From the cell containing the given text, extract its center point as [x, y] coordinate. 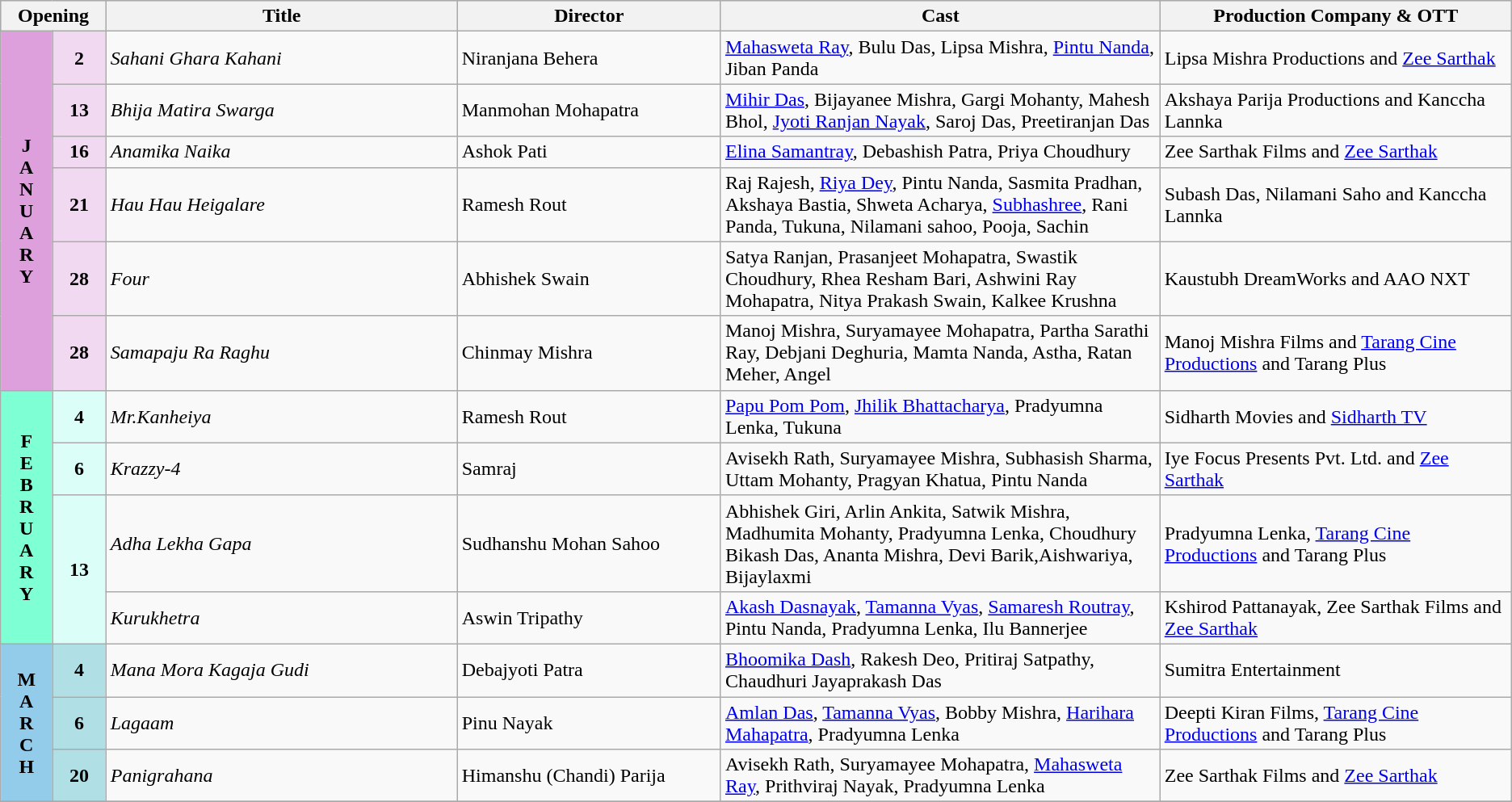
Raj Rajesh, Riya Dey, Pintu Nanda, Sasmita Pradhan, Akshaya Bastia, Shweta Acharya, Subhashree, Rani Panda, Tukuna, Nilamani sahoo, Pooja, Sachin [940, 204]
Pradyumna Lenka, Tarang Cine Productions and Tarang Plus [1336, 543]
Akshaya Parija Productions and Kanccha Lannka [1336, 110]
Chinmay Mishra [589, 353]
Kurukhetra [281, 617]
20 [79, 775]
Bhija Matira Swarga [281, 110]
Mr.Kanheiya [281, 417]
Abhishek Swain [589, 279]
FEBRUARY [27, 517]
16 [79, 152]
Mihir Das, Bijayanee Mishra, Gargi Mohanty, Mahesh Bhol, Jyoti Ranjan Nayak, Saroj Das, Preetiranjan Das [940, 110]
Manoj Mishra, Suryamayee Mohapatra, Partha Sarathi Ray, Debjani Deghuria, Mamta Nanda, Astha, Ratan Meher, Angel [940, 353]
Hau Hau Heigalare [281, 204]
Adha Lekha Gapa [281, 543]
Samapaju Ra Raghu [281, 353]
Lagaam [281, 722]
Avisekh Rath, Suryamayee Mohapatra, Mahasweta Ray, Prithviraj Nayak, Pradyumna Lenka [940, 775]
Sahani Ghara Kahani [281, 58]
Samraj [589, 468]
Kshirod Pattanayak, Zee Sarthak Films and Zee Sarthak [1336, 617]
Cast [940, 16]
Deepti Kiran Films, Tarang Cine Productions and Tarang Plus [1336, 722]
Akash Dasnayak, Tamanna Vyas, Samaresh Routray, Pintu Nanda, Pradyumna Lenka, Ilu Bannerjee [940, 617]
Ashok Pati [589, 152]
Sidharth Movies and Sidharth TV [1336, 417]
Pinu Nayak [589, 722]
Himanshu (Chandi) Parija [589, 775]
Panigrahana [281, 775]
Lipsa Mishra Productions and Zee Sarthak [1336, 58]
Sudhanshu Mohan Sahoo [589, 543]
Opening [53, 16]
Director [589, 16]
Amlan Das, Tamanna Vyas, Bobby Mishra, Harihara Mahapatra, Pradyumna Lenka [940, 722]
Sumitra Entertainment [1336, 670]
Krazzy-4 [281, 468]
Mahasweta Ray, Bulu Das, Lipsa Mishra, Pintu Nanda, Jiban Panda [940, 58]
Anamika Naika [281, 152]
Elina Samantray, Debashish Patra, Priya Choudhury [940, 152]
Bhoomika Dash, Rakesh Deo, Pritiraj Satpathy, Chaudhuri Jayaprakash Das [940, 670]
Avisekh Rath, Suryamayee Mishra, Subhasish Sharma, Uttam Mohanty, Pragyan Khatua, Pintu Nanda [940, 468]
JANUARY [27, 211]
Kaustubh DreamWorks and AAO NXT [1336, 279]
Iye Focus Presents Pvt. Ltd. and Zee Sarthak [1336, 468]
Manoj Mishra Films and Tarang Cine Productions and Tarang Plus [1336, 353]
Production Company & OTT [1336, 16]
2 [79, 58]
Aswin Tripathy [589, 617]
Satya Ranjan, Prasanjeet Mohapatra, Swastik Choudhury, Rhea Resham Bari, Ashwini Ray Mohapatra, Nitya Prakash Swain, Kalkee Krushna [940, 279]
Manmohan Mohapatra [589, 110]
Mana Mora Kagaja Gudi [281, 670]
Papu Pom Pom, Jhilik Bhattacharya, Pradyumna Lenka, Tukuna [940, 417]
MARCH [27, 722]
Four [281, 279]
Debajyoti Patra [589, 670]
21 [79, 204]
Subash Das, Nilamani Saho and Kanccha Lannka [1336, 204]
Title [281, 16]
Niranjana Behera [589, 58]
